From the cell containing the given text, extract its center point as [x, y] coordinate. 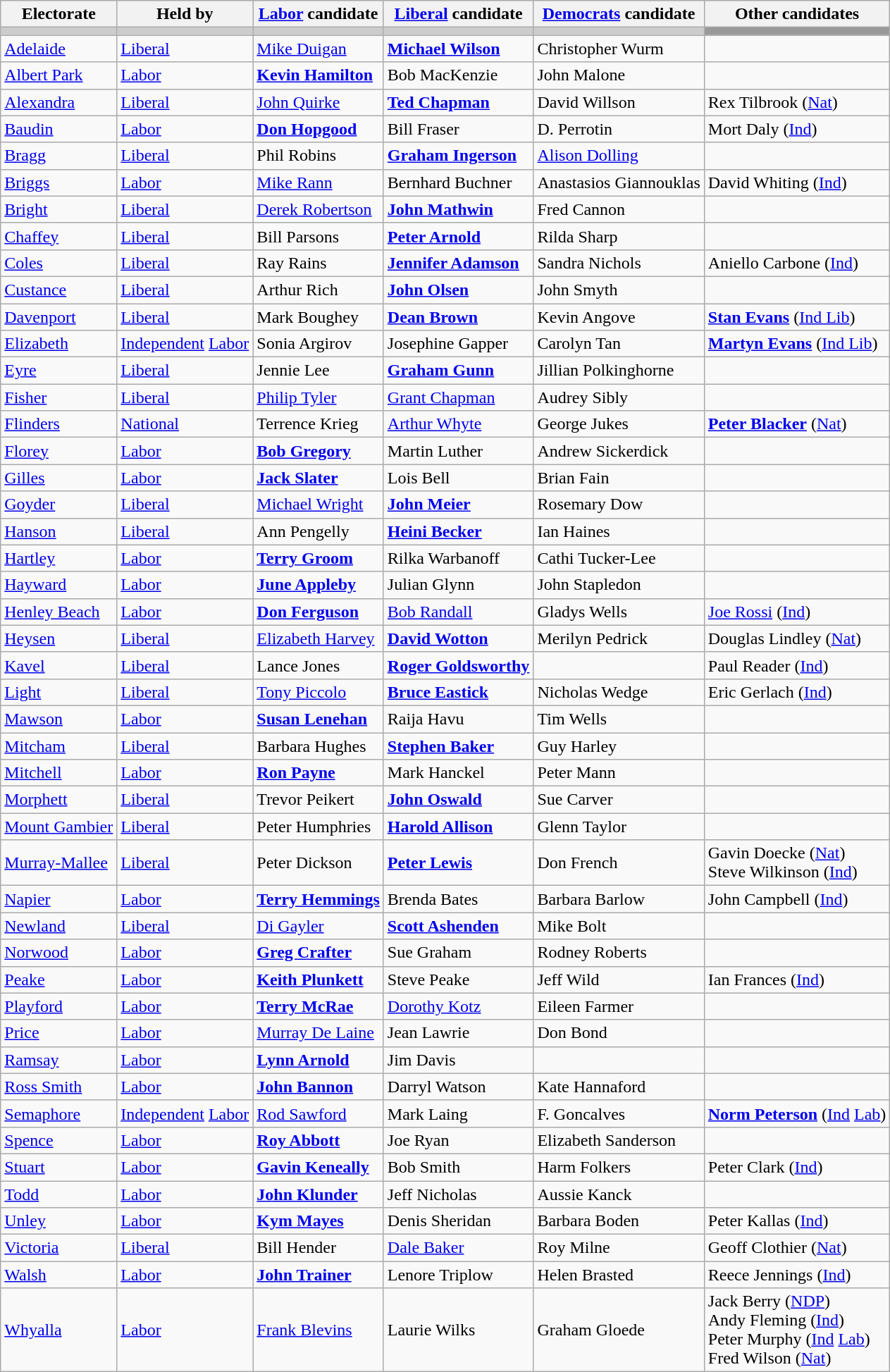
Hartley [59, 558]
Brenda Bates [458, 899]
John Quirke [319, 102]
Whyalla [59, 1330]
Mike Rann [319, 183]
Flinders [59, 424]
Peter Humphries [319, 827]
Harold Allison [458, 827]
Rilda Sharp [619, 236]
Fred Cannon [619, 209]
Keith Plunkett [319, 979]
Steve Peake [458, 979]
Stan Evans (Ind Lib) [797, 316]
Murray-Mallee [59, 863]
Brian Fain [619, 478]
Eileen Farmer [619, 1006]
Ted Chapman [458, 102]
Murray De Laine [319, 1033]
John Klunder [319, 1194]
Dean Brown [458, 316]
Hanson [59, 531]
Joe Rossi (Ind) [797, 612]
Alexandra [59, 102]
Carolyn Tan [619, 344]
Hayward [59, 585]
Mike Duigan [319, 49]
Sue Graham [458, 953]
Andrew Sickerdick [619, 451]
Bill Hender [319, 1248]
Glenn Taylor [619, 827]
Price [59, 1033]
Laurie Wilks [458, 1330]
Kate Hannaford [619, 1087]
Don French [619, 863]
Mark Boughey [319, 316]
John Malone [619, 75]
Rodney Roberts [619, 953]
Tony Piccolo [319, 692]
Bernhard Buchner [458, 183]
Adelaide [59, 49]
Josephine Gapper [458, 344]
Ray Rains [319, 263]
Barbara Boden [619, 1221]
Chaffey [59, 236]
Coles [59, 263]
Alison Dolling [619, 156]
Tim Wells [619, 719]
Peter Blacker (Nat) [797, 424]
Light [59, 692]
Mitcham [59, 746]
Don Ferguson [319, 612]
Arthur Rich [319, 290]
Cathi Tucker-Lee [619, 558]
Roy Milne [619, 1248]
Eric Gerlach (Ind) [797, 692]
Playford [59, 1006]
Don Hopgood [319, 129]
June Appleby [319, 585]
Davenport [59, 316]
John Bannon [319, 1087]
Peter Kallas (Ind) [797, 1221]
Newland [59, 926]
Sonia Argirov [319, 344]
Lenore Triplow [458, 1275]
Rod Sawford [319, 1113]
Kavel [59, 665]
Stuart [59, 1167]
Reece Jennings (Ind) [797, 1275]
Bill Fraser [458, 129]
Kym Mayes [319, 1221]
Audrey Sibly [619, 397]
Bob Randall [458, 612]
Merilyn Pedrick [619, 638]
Napier [59, 899]
Raija Havu [458, 719]
Darryl Watson [458, 1087]
Susan Lenehan [319, 719]
Heini Becker [458, 531]
Democrats candidate [619, 14]
Paul Reader (Ind) [797, 665]
Bob Smith [458, 1167]
Jean Lawrie [458, 1033]
Elizabeth Harvey [319, 638]
Barbara Barlow [619, 899]
Michael Wright [319, 505]
Victoria [59, 1248]
George Jukes [619, 424]
Norm Peterson (Ind Lab) [797, 1113]
Jeff Wild [619, 979]
Michael Wilson [458, 49]
Peter Dickson [319, 863]
Ross Smith [59, 1087]
Mount Gambier [59, 827]
Geoff Clothier (Nat) [797, 1248]
John Meier [458, 505]
Terrence Krieg [319, 424]
Greg Crafter [319, 953]
Julian Glynn [458, 585]
Martyn Evans (Ind Lib) [797, 344]
Douglas Lindley (Nat) [797, 638]
Bright [59, 209]
Mort Daly (Ind) [797, 129]
Albert Park [59, 75]
Semaphore [59, 1113]
Lois Bell [458, 478]
Mark Laing [458, 1113]
Peter Clark (Ind) [797, 1167]
Aniello Carbone (Ind) [797, 263]
John Olsen [458, 290]
Helen Brasted [619, 1275]
Frank Blevins [319, 1330]
Graham Ingerson [458, 156]
Guy Harley [619, 746]
Lynn Arnold [319, 1060]
John Campbell (Ind) [797, 899]
Christopher Wurm [619, 49]
Graham Gloede [619, 1330]
Held by [185, 14]
Peter Mann [619, 773]
Martin Luther [458, 451]
Walsh [59, 1275]
Bob Gregory [319, 451]
Bill Parsons [319, 236]
Jack Berry (NDP) Andy Fleming (Ind) Peter Murphy (Ind Lab) Fred Wilson (Nat) [797, 1330]
Anastasios Giannouklas [619, 183]
Joe Ryan [458, 1140]
Custance [59, 290]
Bruce Eastick [458, 692]
Trevor Peikert [319, 800]
Dorothy Kotz [458, 1006]
Terry McRae [319, 1006]
Terry Groom [319, 558]
Dale Baker [458, 1248]
Briggs [59, 183]
Terry Hemmings [319, 899]
Grant Chapman [458, 397]
Barbara Hughes [319, 746]
Jim Davis [458, 1060]
Graham Gunn [458, 371]
Bragg [59, 156]
Heysen [59, 638]
Mike Bolt [619, 926]
Bob MacKenzie [458, 75]
Roger Goldsworthy [458, 665]
John Oswald [458, 800]
Elizabeth [59, 344]
D. Perrotin [619, 129]
Electorate [59, 14]
Morphett [59, 800]
Kevin Angove [619, 316]
Goyder [59, 505]
Norwood [59, 953]
Nicholas Wedge [619, 692]
Harm Folkers [619, 1167]
Di Gayler [319, 926]
Mawson [59, 719]
John Trainer [319, 1275]
Florey [59, 451]
Unley [59, 1221]
Liberal candidate [458, 14]
Phil Robins [319, 156]
Kevin Hamilton [319, 75]
Fisher [59, 397]
Ramsay [59, 1060]
Rilka Warbanoff [458, 558]
Lance Jones [319, 665]
Arthur Whyte [458, 424]
Gladys Wells [619, 612]
Mitchell [59, 773]
John Mathwin [458, 209]
John Smyth [619, 290]
Gavin Keneally [319, 1167]
Peter Arnold [458, 236]
Ann Pengelly [319, 531]
Ian Haines [619, 531]
Other candidates [797, 14]
Denis Sheridan [458, 1221]
Rosemary Dow [619, 505]
Derek Robertson [319, 209]
F. Goncalves [619, 1113]
Scott Ashenden [458, 926]
National [185, 424]
Sue Carver [619, 800]
Aussie Kanck [619, 1194]
Elizabeth Sanderson [619, 1140]
Roy Abbott [319, 1140]
Rex Tilbrook (Nat) [797, 102]
Gilles [59, 478]
Gavin Doecke (Nat) Steve Wilkinson (Ind) [797, 863]
John Stapledon [619, 585]
Eyre [59, 371]
Labor candidate [319, 14]
Baudin [59, 129]
Don Bond [619, 1033]
Todd [59, 1194]
Jillian Polkinghorne [619, 371]
Henley Beach [59, 612]
Stephen Baker [458, 746]
Ron Payne [319, 773]
Jennie Lee [319, 371]
David Wotton [458, 638]
Jeff Nicholas [458, 1194]
Peake [59, 979]
David Whiting (Ind) [797, 183]
Peter Lewis [458, 863]
Mark Hanckel [458, 773]
Spence [59, 1140]
Philip Tyler [319, 397]
David Willson [619, 102]
Sandra Nichols [619, 263]
Ian Frances (Ind) [797, 979]
Jennifer Adamson [458, 263]
Jack Slater [319, 478]
